Search for the cell housing the specified text and yield its [X, Y] center coordinate. 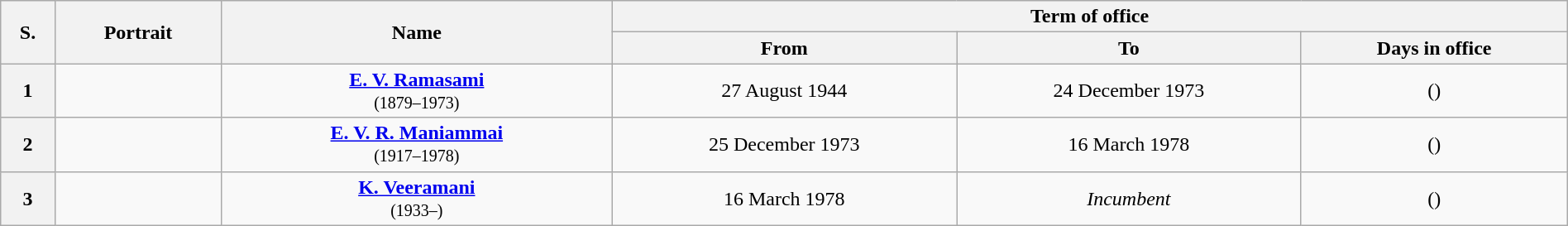
3 [28, 199]
S. [28, 32]
2 [28, 144]
Name [417, 32]
1 [28, 91]
25 December 1973 [784, 144]
Incumbent [1130, 199]
Term of office [1090, 17]
To [1130, 48]
From [784, 48]
27 August 1944 [784, 91]
Portrait [138, 32]
E. V. Ramasami(1879–1973) [417, 91]
Days in office [1434, 48]
E. V. R. Maniammai(1917–1978) [417, 144]
24 December 1973 [1130, 91]
K. Veeramani(1933–) [417, 199]
